Identify which cell holds the provided text, then report its [x, y] central coordinate. 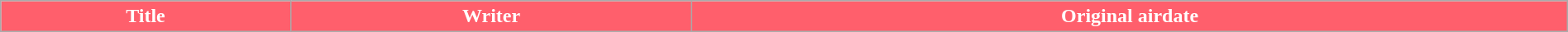
Title [146, 16]
Original airdate [1130, 16]
Writer [491, 16]
